Capture the cell that displays the provided text and extract its [X, Y] central coordinate. 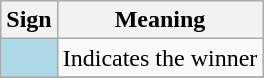
Sign [29, 20]
Indicates the winner [160, 58]
Meaning [160, 20]
